Output the [x, y] coordinate of the center of the cell containing the given text.  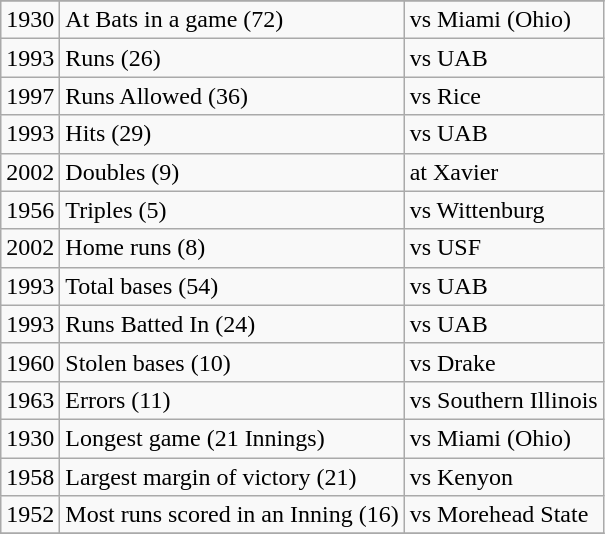
Runs (26) [232, 58]
Errors (11) [232, 400]
1960 [30, 362]
vs Southern Illinois [504, 400]
Total bases (54) [232, 286]
vs Wittenburg [504, 210]
1952 [30, 515]
Runs Batted In (24) [232, 324]
vs Kenyon [504, 477]
1997 [30, 96]
Home runs (8) [232, 248]
Largest margin of victory (21) [232, 477]
vs Morehead State [504, 515]
vs Rice [504, 96]
Hits (29) [232, 134]
Runs Allowed (36) [232, 96]
1958 [30, 477]
At Bats in a game (72) [232, 20]
vs USF [504, 248]
Longest game (21 Innings) [232, 438]
1963 [30, 400]
Triples (5) [232, 210]
Stolen bases (10) [232, 362]
Most runs scored in an Inning (16) [232, 515]
1956 [30, 210]
Doubles (9) [232, 172]
at Xavier [504, 172]
vs Drake [504, 362]
